Search for the cell housing the specified text and yield its [X, Y] center coordinate. 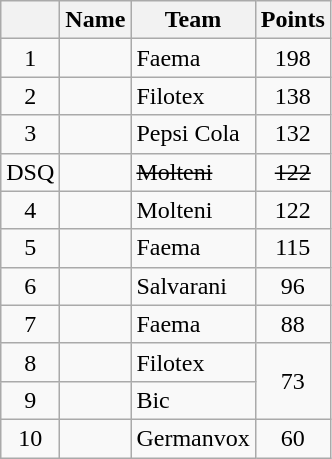
88 [292, 324]
73 [292, 381]
198 [292, 58]
2 [30, 96]
Points [292, 20]
Salvarani [193, 286]
Team [193, 20]
115 [292, 248]
4 [30, 210]
10 [30, 438]
7 [30, 324]
3 [30, 134]
1 [30, 58]
Pepsi Cola [193, 134]
6 [30, 286]
DSQ [30, 172]
Bic [193, 400]
96 [292, 286]
Name [96, 20]
9 [30, 400]
5 [30, 248]
8 [30, 362]
60 [292, 438]
132 [292, 134]
Germanvox [193, 438]
138 [292, 96]
